Identify which cell holds the provided text, then report its [x, y] central coordinate. 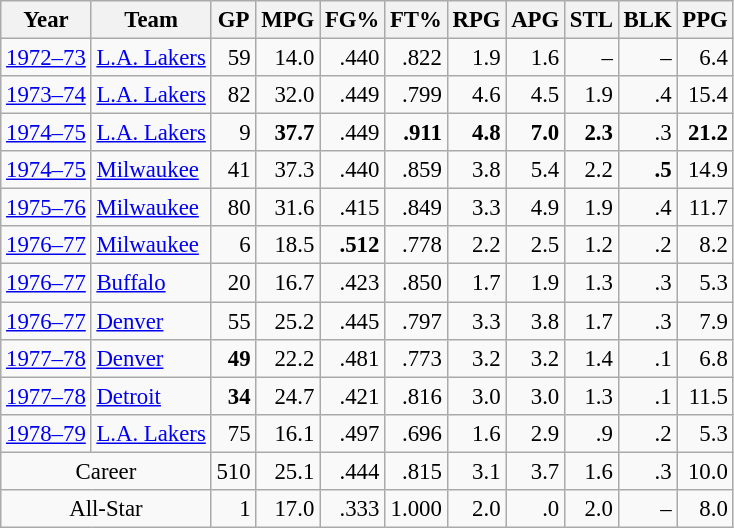
FT% [416, 20]
11.5 [705, 396]
25.1 [288, 471]
MPG [288, 20]
75 [234, 433]
16.1 [288, 433]
.497 [352, 433]
.512 [352, 245]
Year [46, 20]
.797 [416, 321]
1975–76 [46, 208]
.5 [648, 170]
24.7 [288, 396]
10.0 [705, 471]
41 [234, 170]
80 [234, 208]
All-Star [106, 509]
6 [234, 245]
.816 [416, 396]
GP [234, 20]
1973–74 [46, 95]
59 [234, 58]
22.2 [288, 358]
1.4 [592, 358]
.815 [416, 471]
.445 [352, 321]
7.0 [536, 133]
APG [536, 20]
5.4 [536, 170]
15.4 [705, 95]
14.0 [288, 58]
21.2 [705, 133]
11.7 [705, 208]
Detroit [151, 396]
.696 [416, 433]
6.4 [705, 58]
.415 [352, 208]
.421 [352, 396]
4.9 [536, 208]
.799 [416, 95]
20 [234, 283]
.778 [416, 245]
9 [234, 133]
6.8 [705, 358]
.911 [416, 133]
8.0 [705, 509]
.850 [416, 283]
82 [234, 95]
49 [234, 358]
.9 [592, 433]
.423 [352, 283]
8.2 [705, 245]
RPG [476, 20]
.333 [352, 509]
55 [234, 321]
4.8 [476, 133]
.444 [352, 471]
3.1 [476, 471]
1 [234, 509]
4.6 [476, 95]
1.000 [416, 509]
Team [151, 20]
31.6 [288, 208]
25.2 [288, 321]
PPG [705, 20]
.849 [416, 208]
.0 [536, 509]
FG% [352, 20]
17.0 [288, 509]
2.5 [536, 245]
14.9 [705, 170]
.773 [416, 358]
18.5 [288, 245]
1.2 [592, 245]
32.0 [288, 95]
4.5 [536, 95]
16.7 [288, 283]
.859 [416, 170]
.822 [416, 58]
BLK [648, 20]
37.3 [288, 170]
STL [592, 20]
3.7 [536, 471]
2.9 [536, 433]
510 [234, 471]
1972–73 [46, 58]
.481 [352, 358]
34 [234, 396]
37.7 [288, 133]
7.9 [705, 321]
Buffalo [151, 283]
Career [106, 471]
2.3 [592, 133]
1978–79 [46, 433]
